Find where the given text appears and provide that cell's center as [x, y] coordinate. 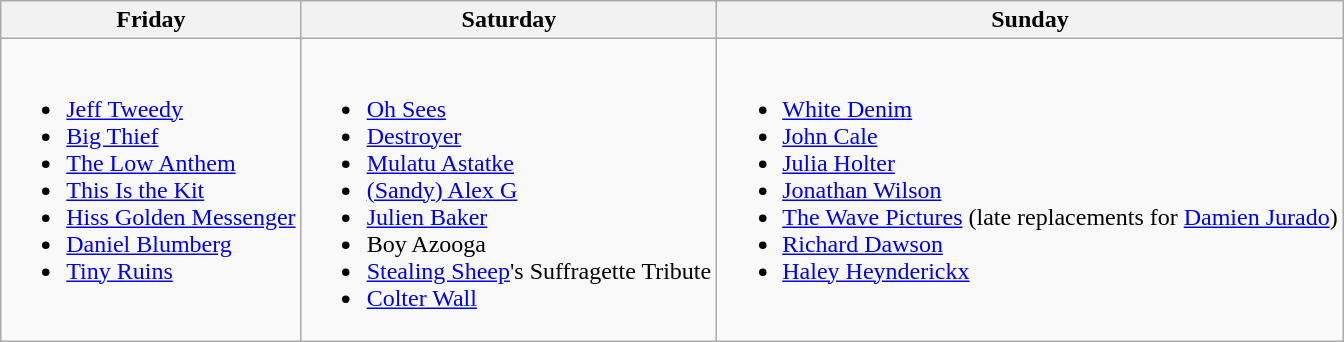
Oh SeesDestroyerMulatu Astatke(Sandy) Alex GJulien BakerBoy AzoogaStealing Sheep's Suffragette TributeColter Wall [509, 190]
Jeff TweedyBig ThiefThe Low AnthemThis Is the KitHiss Golden MessengerDaniel BlumbergTiny Ruins [151, 190]
White DenimJohn CaleJulia HolterJonathan WilsonThe Wave Pictures (late replacements for Damien Jurado)Richard DawsonHaley Heynderickx [1030, 190]
Friday [151, 20]
Saturday [509, 20]
Sunday [1030, 20]
